Search for the cell housing the specified text and yield its (x, y) center coordinate. 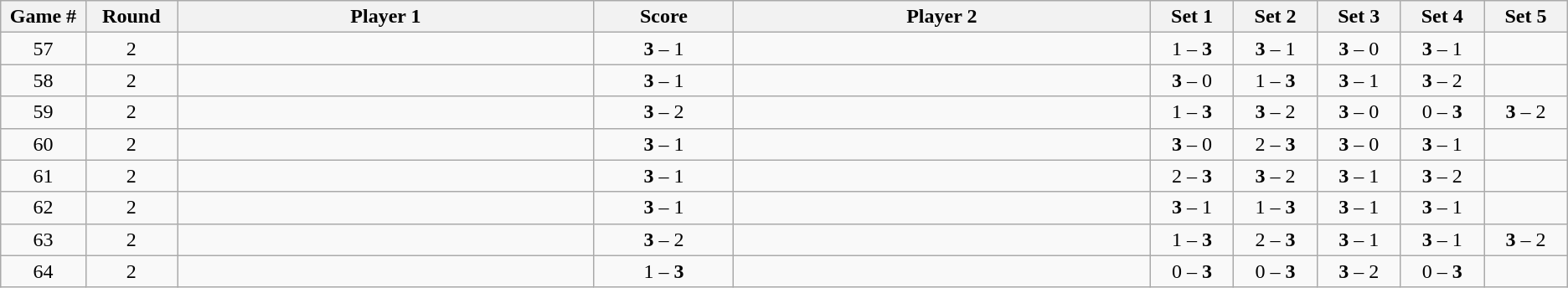
61 (44, 176)
57 (44, 49)
Set 1 (1192, 17)
62 (44, 208)
59 (44, 112)
Set 3 (1359, 17)
64 (44, 271)
Round (131, 17)
Player 1 (386, 17)
Player 2 (941, 17)
Set 2 (1276, 17)
Set 5 (1526, 17)
58 (44, 80)
63 (44, 239)
60 (44, 144)
Set 4 (1442, 17)
Game # (44, 17)
Score (663, 17)
